Find where the given text appears and provide that cell's center as [x, y] coordinate. 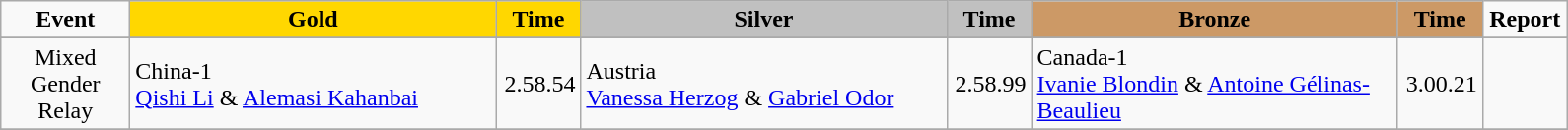
China-1 Qishi Li & Alemasi Kahanbai [314, 84]
Gold [314, 20]
2.58.54 [538, 84]
Report [1525, 20]
Silver [763, 20]
Mixed Gender Relay [65, 84]
3.00.21 [1440, 84]
Event [65, 20]
2.58.99 [989, 84]
Austria Vanessa Herzog & Gabriel Odor [763, 84]
Bronze [1215, 20]
Canada-1 Ivanie Blondin & Antoine Gélinas-Beaulieu [1215, 84]
